For the text-containing cell, return its midpoint in [X, Y] coordinate format. 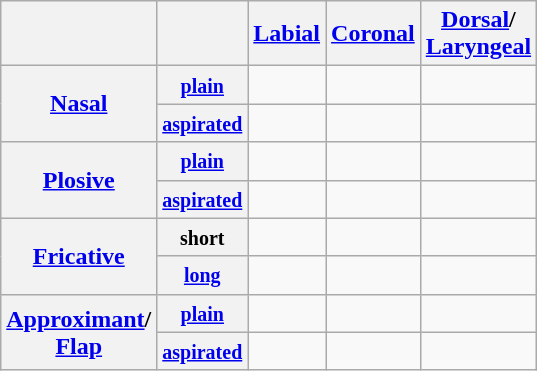
Plosive [79, 180]
Labial [287, 34]
long [202, 275]
Coronal [374, 34]
short [202, 237]
Dorsal/Laryngeal [478, 34]
Fricative [79, 256]
Approximant/Flap [79, 332]
Nasal [79, 104]
